For the text-containing cell, return its midpoint in (x, y) coordinate format. 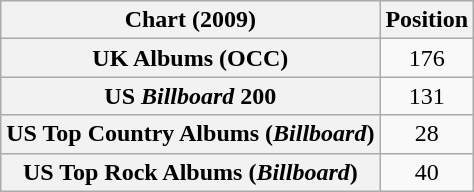
US Billboard 200 (190, 96)
UK Albums (OCC) (190, 58)
131 (427, 96)
176 (427, 58)
40 (427, 172)
US Top Rock Albums (Billboard) (190, 172)
28 (427, 134)
US Top Country Albums (Billboard) (190, 134)
Position (427, 20)
Chart (2009) (190, 20)
